Return (X, Y) of the center of cell containing provided text 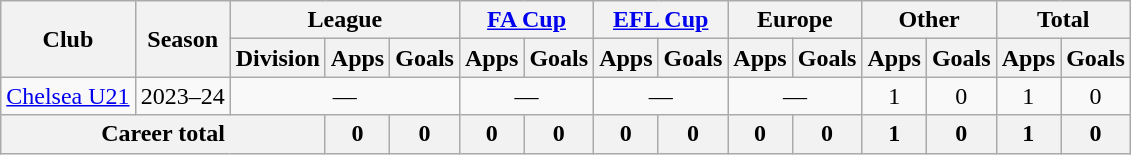
Career total (164, 134)
Division (278, 58)
Chelsea U21 (68, 96)
Other (929, 20)
Europe (795, 20)
Season (182, 39)
EFL Cup (661, 20)
FA Cup (526, 20)
League (344, 20)
Total (1063, 20)
2023–24 (182, 96)
Club (68, 39)
